Detect which cell encompasses the target text, then output its (x, y) center coordinate. 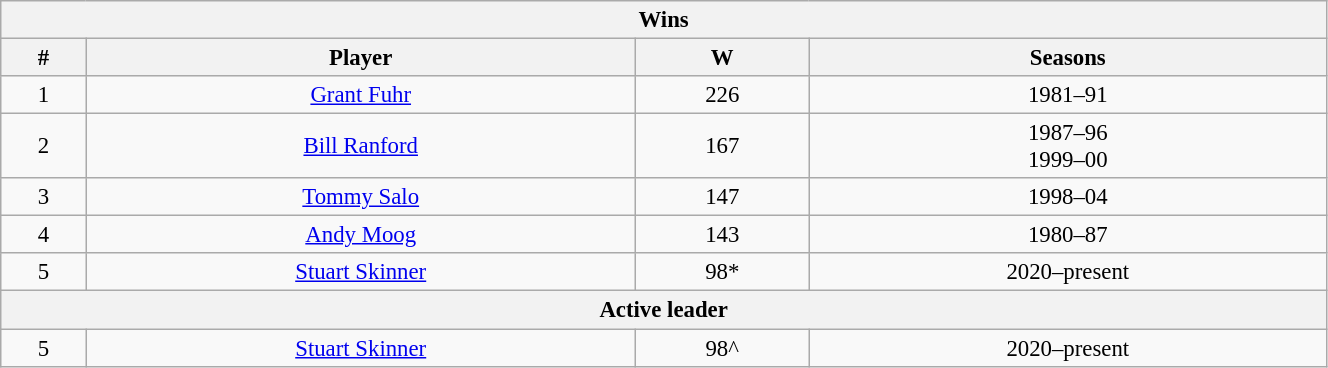
98^ (722, 348)
1980–87 (1068, 235)
Active leader (664, 310)
Andy Moog (360, 235)
2 (44, 146)
Tommy Salo (360, 197)
Grant Fuhr (360, 95)
Player (360, 58)
1981–91 (1068, 95)
3 (44, 197)
Bill Ranford (360, 146)
W (722, 58)
1 (44, 95)
98* (722, 273)
Seasons (1068, 58)
Wins (664, 20)
1998–04 (1068, 197)
167 (722, 146)
147 (722, 197)
# (44, 58)
4 (44, 235)
143 (722, 235)
1987–961999–00 (1068, 146)
226 (722, 95)
